Capture the cell that displays the provided text and extract its [X, Y] central coordinate. 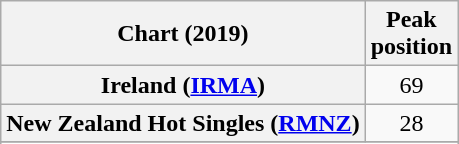
69 [411, 85]
New Zealand Hot Singles (RMNZ) [183, 123]
Ireland (IRMA) [183, 85]
Chart (2019) [183, 34]
Peakposition [411, 34]
28 [411, 123]
